Return [x, y] of the center of cell containing provided text 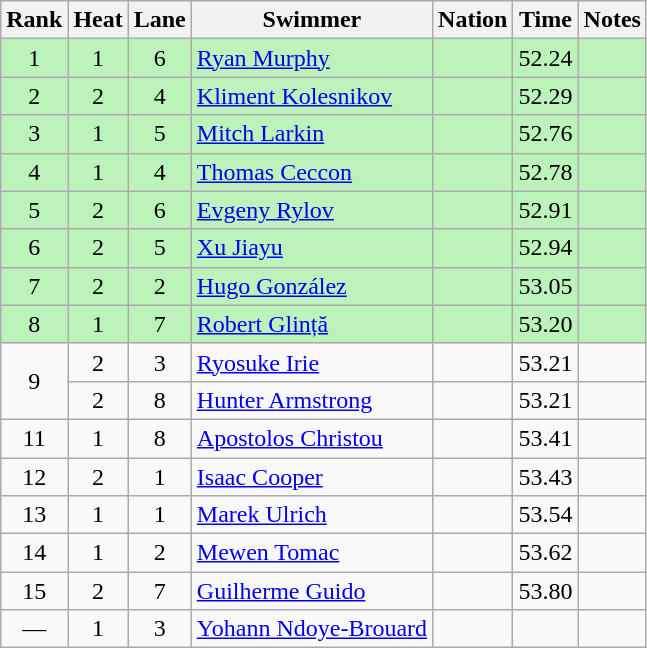
52.24 [546, 58]
53.80 [546, 591]
52.91 [546, 210]
Hunter Armstrong [312, 400]
Isaac Cooper [312, 477]
Rank [34, 20]
52.29 [546, 96]
13 [34, 515]
Robert Glință [312, 324]
Time [546, 20]
52.78 [546, 172]
Xu Jiayu [312, 248]
11 [34, 438]
Thomas Ceccon [312, 172]
Apostolos Christou [312, 438]
Kliment Kolesnikov [312, 96]
52.76 [546, 134]
Mewen Tomac [312, 553]
Nation [473, 20]
53.43 [546, 477]
— [34, 629]
Lane [160, 20]
Ryosuke Irie [312, 362]
52.94 [546, 248]
14 [34, 553]
9 [34, 381]
Guilherme Guido [312, 591]
Yohann Ndoye-Brouard [312, 629]
Evgeny Rylov [312, 210]
Heat [98, 20]
Marek Ulrich [312, 515]
53.05 [546, 286]
Notes [612, 20]
Mitch Larkin [312, 134]
53.41 [546, 438]
Swimmer [312, 20]
Hugo González [312, 286]
15 [34, 591]
53.62 [546, 553]
12 [34, 477]
53.54 [546, 515]
Ryan Murphy [312, 58]
53.20 [546, 324]
